Locate the cell with the specified text and output its (X, Y) center coordinate. 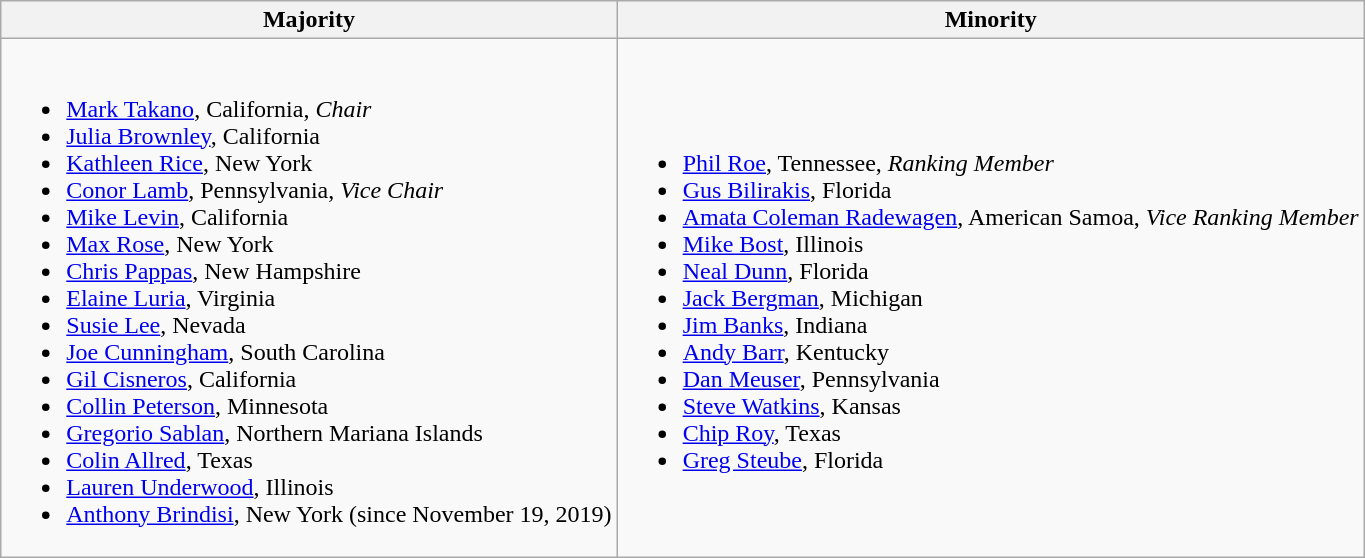
Minority (990, 20)
Majority (309, 20)
